Identify which cell holds the provided text, then report its (x, y) central coordinate. 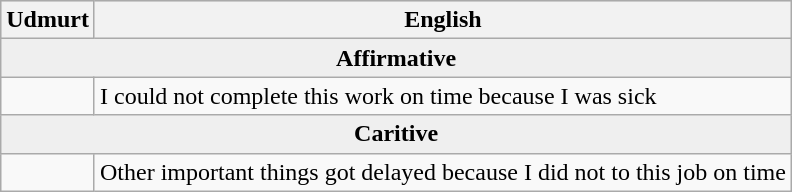
I could not complete this work on time because I was sick (442, 96)
Udmurt (48, 20)
Caritive (396, 134)
Other important things got delayed because I did not to this job on time (442, 172)
Affirmative (396, 58)
English (442, 20)
